Pinpoint the cell where the given text exists, returning its [x, y] midpoint coordinate. 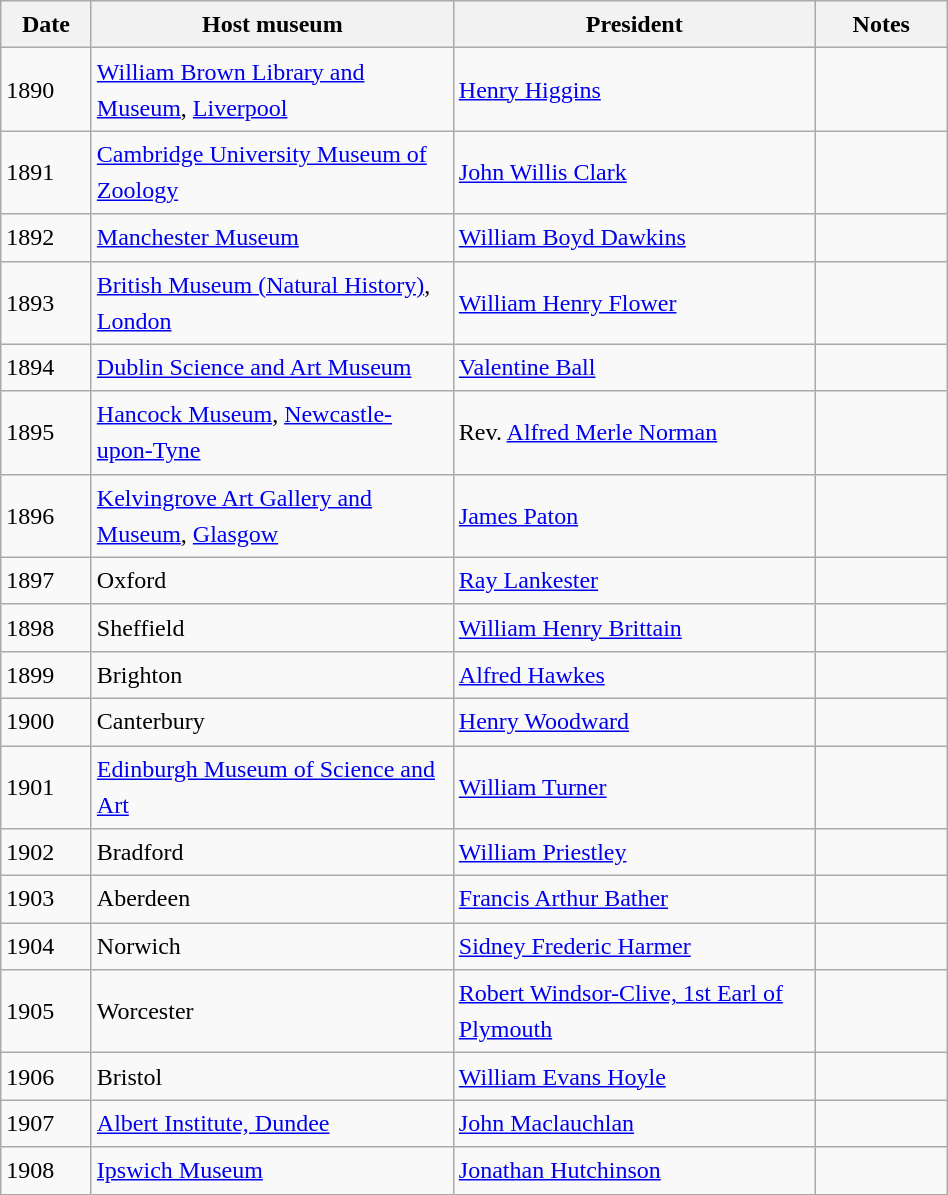
Albert Institute, Dundee [272, 1124]
William Evans Hoyle [634, 1076]
Aberdeen [272, 900]
Dublin Science and Art Museum [272, 368]
1895 [46, 432]
Jonathan Hutchinson [634, 1170]
Hancock Museum, Newcastle-upon-Tyne [272, 432]
Henry Woodward [634, 722]
1899 [46, 674]
1906 [46, 1076]
1894 [46, 368]
Sheffield [272, 628]
1903 [46, 900]
1905 [46, 1012]
William Brown Library and Museum, Liverpool [272, 90]
Valentine Ball [634, 368]
Ipswich Museum [272, 1170]
1898 [46, 628]
John Maclauchlan [634, 1124]
John Willis Clark [634, 172]
1897 [46, 580]
William Priestley [634, 852]
Canterbury [272, 722]
Worcester [272, 1012]
1908 [46, 1170]
1904 [46, 946]
William Turner [634, 788]
Notes [881, 24]
1896 [46, 516]
William Henry Brittain [634, 628]
1891 [46, 172]
Cambridge University Museum of Zoology [272, 172]
Rev. Alfred Merle Norman [634, 432]
British Museum (Natural History), London [272, 302]
1892 [46, 238]
1907 [46, 1124]
Sidney Frederic Harmer [634, 946]
Alfred Hawkes [634, 674]
Robert Windsor-Clive, 1st Earl of Plymouth [634, 1012]
1901 [46, 788]
William Henry Flower [634, 302]
Henry Higgins [634, 90]
Norwich [272, 946]
Edinburgh Museum of Science and Art [272, 788]
1900 [46, 722]
Oxford [272, 580]
James Paton [634, 516]
William Boyd Dawkins [634, 238]
Ray Lankester [634, 580]
Bradford [272, 852]
Bristol [272, 1076]
Brighton [272, 674]
Host museum [272, 24]
Kelvingrove Art Gallery and Museum, Glasgow [272, 516]
1890 [46, 90]
Date [46, 24]
Manchester Museum [272, 238]
1893 [46, 302]
Francis Arthur Bather [634, 900]
1902 [46, 852]
President [634, 24]
